From the cell containing the given text, extract its center point as (X, Y) coordinate. 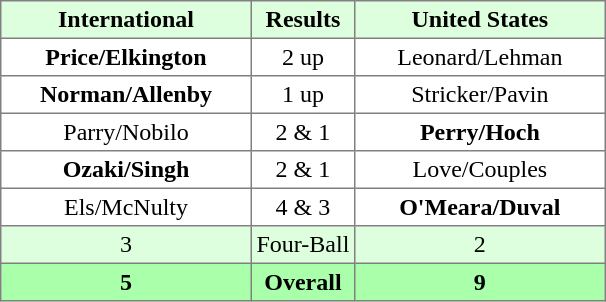
Els/McNulty (126, 207)
Norman/Allenby (126, 95)
4 & 3 (302, 207)
Ozaki/Singh (126, 170)
Results (302, 20)
Love/Couples (480, 170)
2 (480, 245)
Perry/Hoch (480, 132)
Parry/Nobilo (126, 132)
Stricker/Pavin (480, 95)
1 up (302, 95)
Leonard/Lehman (480, 57)
Four-Ball (302, 245)
Overall (302, 282)
2 up (302, 57)
O'Meara/Duval (480, 207)
9 (480, 282)
3 (126, 245)
5 (126, 282)
Price/Elkington (126, 57)
International (126, 20)
United States (480, 20)
